For the text-containing cell, return its midpoint in [x, y] coordinate format. 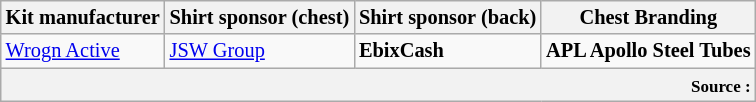
JSW Group [260, 51]
Shirt sponsor (chest) [260, 17]
Wrogn Active [83, 51]
Kit manufacturer [83, 17]
APL Apollo Steel Tubes [648, 51]
Chest Branding [648, 17]
Source : [378, 85]
EbixCash [448, 51]
Shirt sponsor (back) [448, 17]
